Detect which cell encompasses the target text, then output its [x, y] center coordinate. 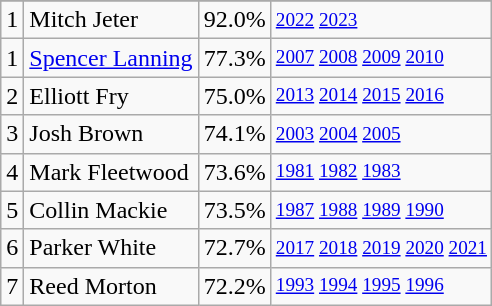
Mitch Jeter [111, 20]
Elliott Fry [111, 96]
Parker White [111, 248]
74.1% [234, 134]
1987 1988 1989 1990 [381, 210]
Spencer Lanning [111, 58]
75.0% [234, 96]
77.3% [234, 58]
2003 2004 2005 [381, 134]
Reed Morton [111, 286]
2022 2023 [381, 20]
2013 2014 2015 2016 [381, 96]
6 [12, 248]
73.6% [234, 172]
2 [12, 96]
Mark Fleetwood [111, 172]
7 [12, 286]
5 [12, 210]
Josh Brown [111, 134]
4 [12, 172]
72.7% [234, 248]
2017 2018 2019 2020 2021 [381, 248]
1993 1994 1995 1996 [381, 286]
Collin Mackie [111, 210]
1981 1982 1983 [381, 172]
92.0% [234, 20]
72.2% [234, 286]
2007 2008 2009 2010 [381, 58]
3 [12, 134]
73.5% [234, 210]
